Extract the (x, y) coordinate from the center of the cell holding the provided text.  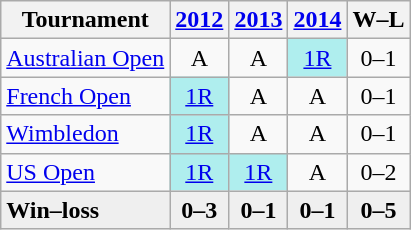
W–L (378, 20)
0–3 (200, 210)
2013 (258, 20)
Australian Open (86, 58)
US Open (86, 172)
0–2 (378, 172)
2012 (200, 20)
Win–loss (86, 210)
Wimbledon (86, 134)
Tournament (86, 20)
2014 (318, 20)
French Open (86, 96)
0–5 (378, 210)
